Pinpoint the cell where the given text exists, returning its (x, y) midpoint coordinate. 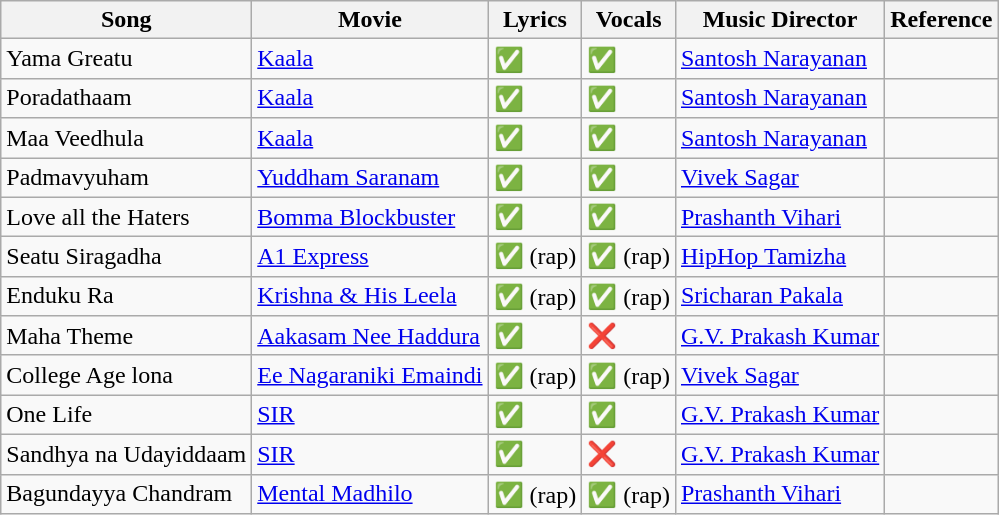
College Age lona (126, 375)
Ee Nagaraniki Emaindi (370, 375)
Poradathaam (126, 98)
Mental Madhilo (370, 494)
Maha Theme (126, 336)
Love all the Haters (126, 217)
One Life (126, 415)
A1 Express (370, 257)
Yama Greatu (126, 59)
Enduku Ra (126, 296)
Yuddham Saranam (370, 178)
Aakasam Nee Haddura (370, 336)
Maa Veedhula (126, 138)
Movie (370, 20)
Vocals (629, 20)
Lyrics (535, 20)
Bagundayya Chandram (126, 494)
Music Director (780, 20)
Krishna & His Leela (370, 296)
Padmavyuham (126, 178)
Reference (942, 20)
Seatu Siragadha (126, 257)
Song (126, 20)
Sandhya na Udayiddaam (126, 454)
Sricharan Pakala (780, 296)
HipHop Tamizha (780, 257)
Bomma Blockbuster (370, 217)
